Find where the given text appears and provide that cell's center as [X, Y] coordinate. 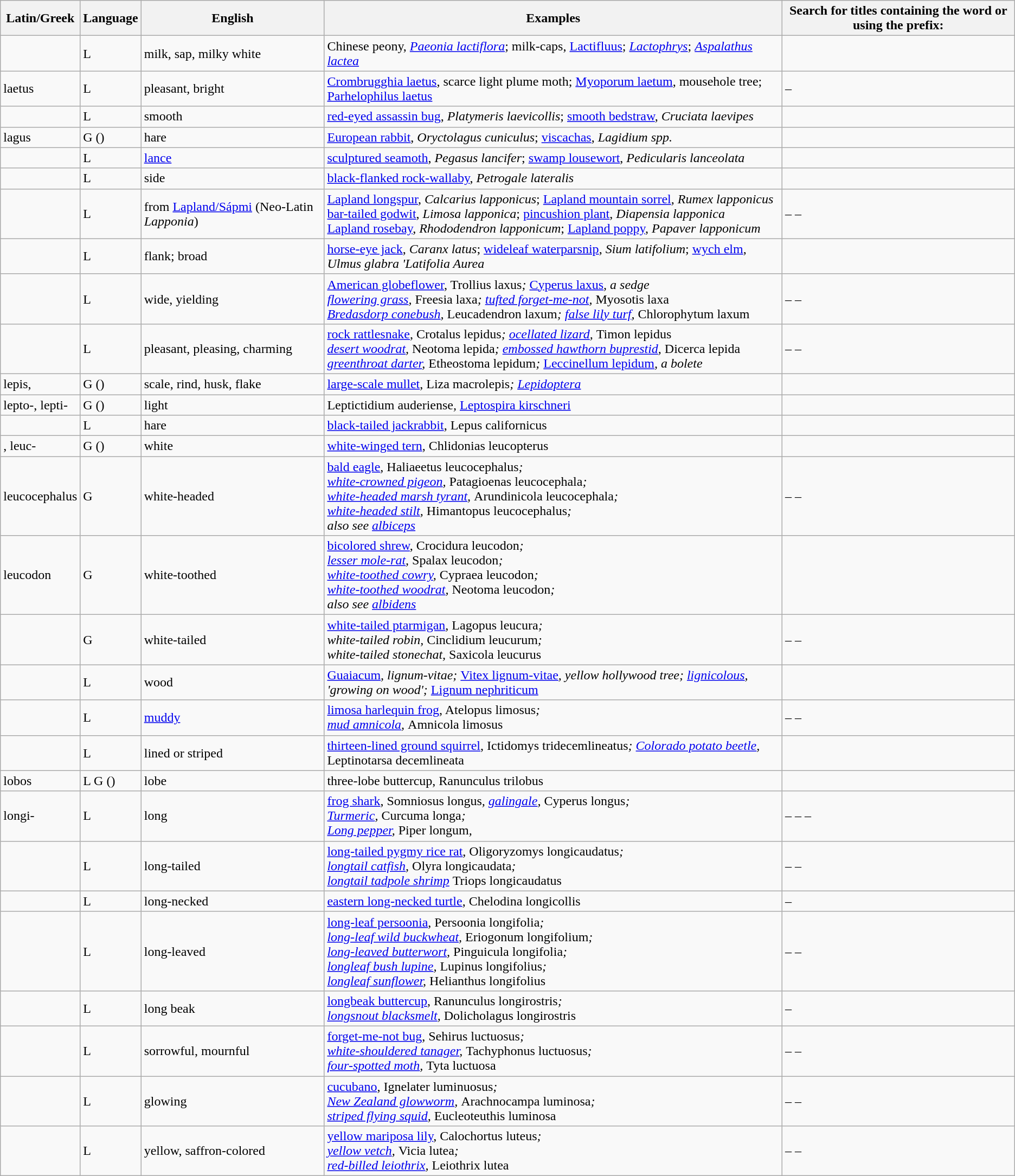
yellow mariposa lily, Calochortus luteus; yellow vetch, Vicia lutea; red-billed leiothrix, Leiothrix lutea [553, 1151]
limosa harlequin frog, Atelopus limosus; mud amnicola, Amnicola limosus [553, 718]
Language [111, 18]
flank; broad [233, 256]
lobe [233, 781]
lagus [40, 137]
side [233, 178]
frog shark, Somniosus longus, galingale, Cyperus longus; Turmeric, Curcuma longa; Long pepper, Piper longum, [553, 816]
sculptured seamoth, Pegasus lancifer; swamp lousewort, Pedicularis lanceolata [553, 158]
Examples [553, 18]
red-eyed assassin bug, Platymeris laevicollis; smooth bedstraw, Cruciata laevipes [553, 117]
English [233, 18]
glowing [233, 1101]
long-leaved [233, 951]
white-tailed ptarmigan, Lagopus leucura; white-tailed robin, Cinclidium leucurum; white-tailed stonechat, Saxicola leucurus [553, 640]
forget-me-not bug, Sehirus luctuosus; white-shouldered tanager, Tachyphonus luctuosus; four-spotted moth, Tyta luctuosa [553, 1051]
milk, sap, milky white [233, 53]
Latin/Greek [40, 18]
thirteen-lined ground squirrel, Ictidomys tridecemlineatus; Colorado potato beetle, Leptinotarsa decemlineata [553, 753]
L G () [111, 781]
large-scale mullet, Liza macrolepis; Lepidoptera [553, 384]
lance [233, 158]
long beak [233, 1008]
– – – [898, 816]
white [233, 446]
white-headed [233, 496]
longi- [40, 816]
black-flanked rock-wallaby, Petrogale lateralis [553, 178]
leucocephalus [40, 496]
eastern long-necked turtle, Chelodina longicollis [553, 901]
leucodon [40, 575]
light [233, 405]
black-tailed jackrabbit, Lepus californicus [553, 426]
scale, rind, husk, flake [233, 384]
Search for titles containing the word or using the prefix: [898, 18]
three-lobe buttercup, Ranunculus trilobus [553, 781]
long-necked [233, 901]
lined or striped [233, 753]
cucubano, Ignelater luminuosus; New Zealand glowworm, Arachnocampa luminosa; striped flying squid, Eucleoteuthis luminosa [553, 1101]
long [233, 816]
pleasant, bright [233, 89]
Leptictidium auderiense, Leptospira kirschneri [553, 405]
Crombrugghia laetus, scarce light plume moth; Myoporum laetum, mousehole tree; Parhelophilus laetus [553, 89]
horse-eye jack, Caranx latus; wideleaf waterparsnip, Sium latifolium; wych elm, Ulmus glabra 'Latifolia Aurea [553, 256]
yellow, saffron-colored [233, 1151]
smooth [233, 117]
pleasant, pleasing, charming [233, 349]
European rabbit, Oryctolagus cuniculus; viscachas, Lagidium spp. [553, 137]
sorrowful, mournful [233, 1051]
, leuc- [40, 446]
lobos [40, 781]
Guaiacum, lignum-vitae; Vitex lignum-vitae, yellow hollywood tree; lignicolous, 'growing on wood'; Lignum nephriticum [553, 682]
long-tailed [233, 866]
wide, yielding [233, 299]
white-tailed [233, 640]
muddy [233, 718]
longbeak buttercup, Ranunculus longirostris; longsnout blacksmelt, Dolicholagus longirostris [553, 1008]
white-winged tern, Chlidonias leucopterus [553, 446]
laetus [40, 89]
from Lapland/Sápmi (Neo-Latin Lapponia) [233, 214]
wood [233, 682]
long-tailed pygmy rice rat, Oligoryzomys longicaudatus; longtail catfish, Olyra longicaudata; longtail tadpole shrimp Triops longicaudatus [553, 866]
white-toothed [233, 575]
Chinese peony, Paeonia lactiflora; milk-caps, Lactifluus; Lactophrys; Aspalathus lactea [553, 53]
lepto-, lepti- [40, 405]
lepis, [40, 384]
